Detect which cell encompasses the target text, then output its (X, Y) center coordinate. 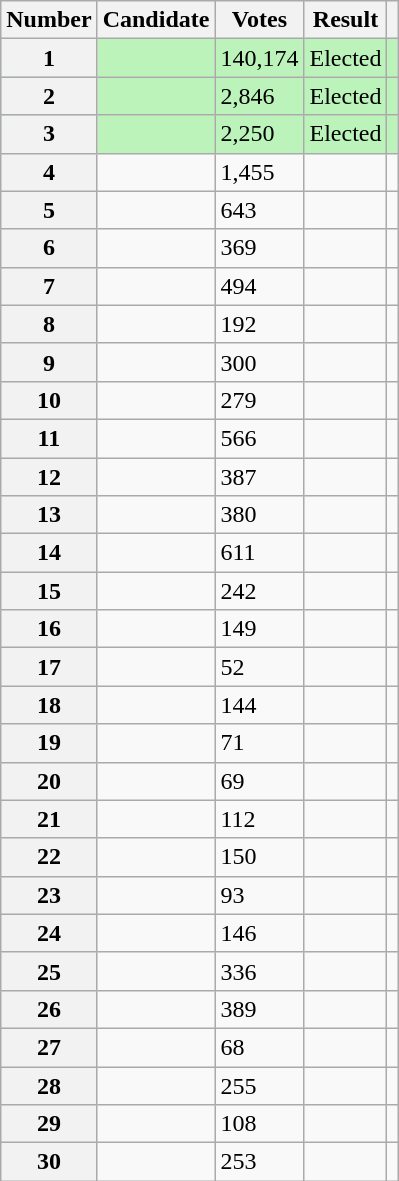
2,250 (260, 134)
Votes (260, 20)
27 (49, 1047)
5 (49, 210)
11 (49, 438)
112 (260, 819)
25 (49, 971)
21 (49, 819)
144 (260, 705)
389 (260, 1009)
7 (49, 286)
22 (49, 857)
380 (260, 515)
52 (260, 667)
387 (260, 477)
24 (49, 933)
140,174 (260, 58)
242 (260, 591)
16 (49, 629)
14 (49, 553)
279 (260, 400)
566 (260, 438)
3 (49, 134)
255 (260, 1085)
611 (260, 553)
Number (49, 20)
336 (260, 971)
108 (260, 1124)
93 (260, 895)
19 (49, 743)
12 (49, 477)
30 (49, 1162)
149 (260, 629)
2 (49, 96)
8 (49, 324)
18 (49, 705)
23 (49, 895)
4 (49, 172)
192 (260, 324)
10 (49, 400)
28 (49, 1085)
150 (260, 857)
6 (49, 248)
253 (260, 1162)
2,846 (260, 96)
146 (260, 933)
69 (260, 781)
68 (260, 1047)
17 (49, 667)
494 (260, 286)
15 (49, 591)
1,455 (260, 172)
Result (346, 20)
9 (49, 362)
369 (260, 248)
1 (49, 58)
300 (260, 362)
26 (49, 1009)
20 (49, 781)
643 (260, 210)
13 (49, 515)
29 (49, 1124)
Candidate (156, 20)
71 (260, 743)
